Locate the cell with the specified text and output its [x, y] center coordinate. 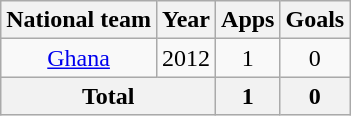
Total [108, 96]
National team [79, 20]
Year [186, 20]
Goals [315, 20]
Apps [248, 20]
Ghana [79, 58]
2012 [186, 58]
